Provide the (x, y) coordinate of the cell's center where the given text is located.  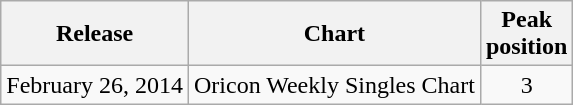
Release (95, 34)
Oricon Weekly Singles Chart (334, 85)
3 (526, 85)
Chart (334, 34)
Peakposition (526, 34)
February 26, 2014 (95, 85)
